For the text-containing cell, return its midpoint in [x, y] coordinate format. 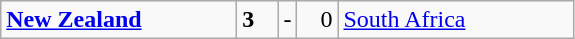
New Zealand [119, 20]
0 [318, 20]
- [288, 20]
South Africa [456, 20]
3 [258, 20]
